Output the [x, y] coordinate of the center of the cell containing the given text.  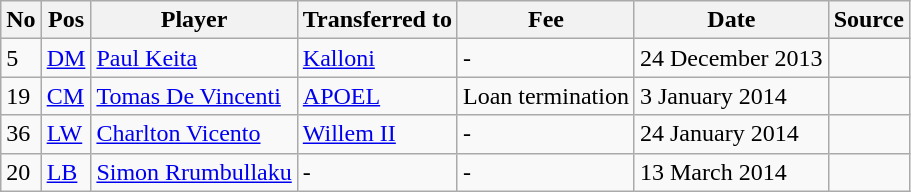
24 January 2014 [731, 134]
5 [21, 58]
Pos [66, 20]
20 [21, 172]
Source [868, 20]
Fee [546, 20]
13 March 2014 [731, 172]
Willem II [377, 134]
LW [66, 134]
36 [21, 134]
Player [194, 20]
Transferred to [377, 20]
3 January 2014 [731, 96]
Charlton Vicento [194, 134]
CM [66, 96]
Paul Keita [194, 58]
Date [731, 20]
Simon Rrumbullaku [194, 172]
19 [21, 96]
24 December 2013 [731, 58]
APOEL [377, 96]
Kalloni [377, 58]
Loan termination [546, 96]
No [21, 20]
Tomas De Vincenti [194, 96]
DM [66, 58]
LB [66, 172]
